For the text-containing cell, return its midpoint in [X, Y] coordinate format. 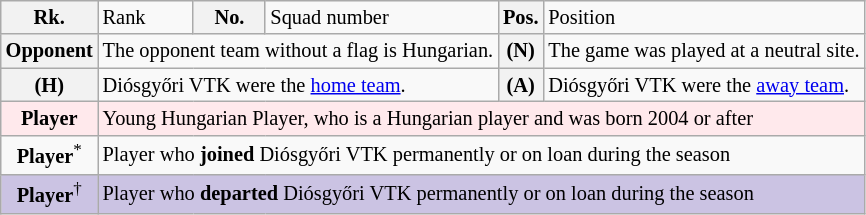
Player [50, 118]
The game was played at a neutral site. [704, 51]
Player† [50, 194]
No. [229, 17]
Young Hungarian Player, who is a Hungarian player and was born 2004 or after [482, 118]
Player who joined Diósgyőri VTK permanently or on loan during the season [482, 154]
Position [704, 17]
Opponent [50, 51]
The opponent team without a flag is Hungarian. [298, 51]
(H) [50, 85]
Diósgyőri VTK were the home team. [298, 85]
Rank [146, 17]
Diósgyőri VTK were the away team. [704, 85]
(N) [520, 51]
(A) [520, 85]
Player who departed Diósgyőri VTK permanently or on loan during the season [482, 194]
Pos. [520, 17]
Rk. [50, 17]
Squad number [382, 17]
Player* [50, 154]
